Return (X, Y) of the center of cell containing provided text 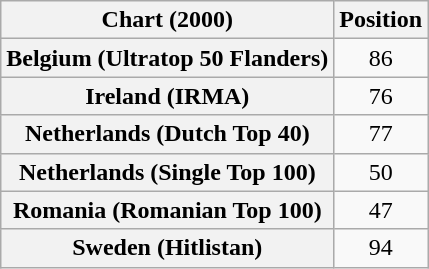
Netherlands (Dutch Top 40) (168, 134)
77 (381, 134)
86 (381, 58)
76 (381, 96)
Position (381, 20)
Netherlands (Single Top 100) (168, 172)
Chart (2000) (168, 20)
Ireland (IRMA) (168, 96)
Romania (Romanian Top 100) (168, 210)
Belgium (Ultratop 50 Flanders) (168, 58)
94 (381, 248)
47 (381, 210)
50 (381, 172)
Sweden (Hitlistan) (168, 248)
